Detect which cell encompasses the target text, then output its (x, y) center coordinate. 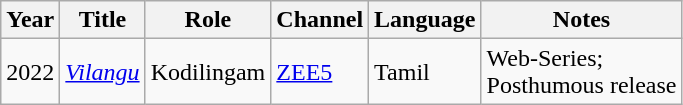
Title (102, 20)
ZEE5 (320, 72)
Role (208, 20)
Tamil (425, 72)
Language (425, 20)
Vilangu (102, 72)
Year (30, 20)
2022 (30, 72)
Notes (582, 20)
Channel (320, 20)
Kodilingam (208, 72)
Web-Series;Posthumous release (582, 72)
